Provide the [X, Y] coordinate of the cell's center where the given text is located.  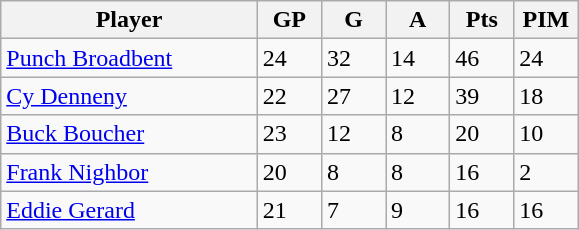
21 [289, 210]
14 [418, 58]
GP [289, 20]
32 [353, 58]
Punch Broadbent [130, 58]
Frank Nighbor [130, 172]
9 [418, 210]
39 [482, 96]
A [418, 20]
Pts [482, 20]
2 [546, 172]
Eddie Gerard [130, 210]
Buck Boucher [130, 134]
18 [546, 96]
23 [289, 134]
PIM [546, 20]
7 [353, 210]
22 [289, 96]
10 [546, 134]
G [353, 20]
27 [353, 96]
Cy Denneny [130, 96]
Player [130, 20]
46 [482, 58]
